Search for the cell housing the specified text and yield its [x, y] center coordinate. 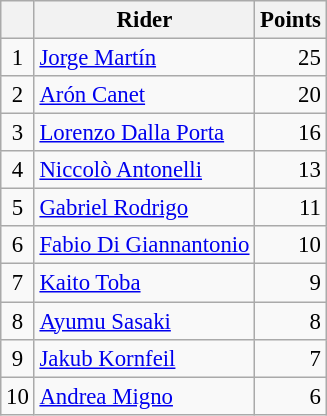
20 [290, 95]
Jakub Kornfeil [144, 358]
Jorge Martín [144, 58]
3 [18, 133]
25 [290, 58]
4 [18, 170]
5 [18, 208]
Lorenzo Dalla Porta [144, 133]
Arón Canet [144, 95]
1 [18, 58]
11 [290, 208]
Ayumu Sasaki [144, 321]
Fabio Di Giannantonio [144, 245]
16 [290, 133]
Rider [144, 20]
13 [290, 170]
Gabriel Rodrigo [144, 208]
Points [290, 20]
Kaito Toba [144, 283]
2 [18, 95]
Andrea Migno [144, 396]
Niccolò Antonelli [144, 170]
